Find where the given text appears and provide that cell's center as [X, Y] coordinate. 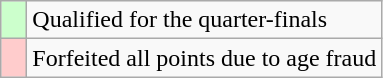
Qualified for the quarter-finals [204, 20]
Forfeited all points due to age fraud [204, 58]
